Search for the cell housing the specified text and yield its (X, Y) center coordinate. 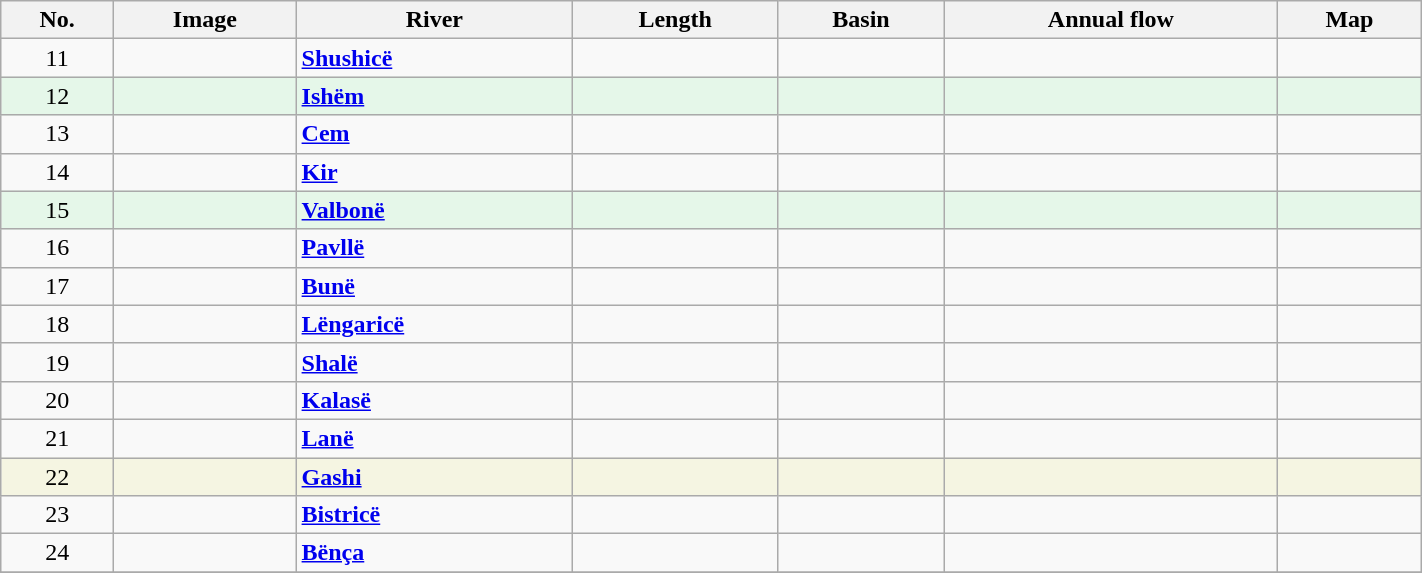
20 (58, 400)
Valbonë (434, 210)
Cem (434, 134)
Bunë (434, 286)
14 (58, 172)
Shalë (434, 362)
No. (58, 20)
21 (58, 438)
11 (58, 58)
Ishëm (434, 96)
Gashi (434, 477)
Bënça (434, 553)
Image (205, 20)
13 (58, 134)
16 (58, 248)
15 (58, 210)
Pavllë (434, 248)
Basin (861, 20)
18 (58, 324)
Bistricë (434, 515)
River (434, 20)
17 (58, 286)
23 (58, 515)
Annual flow (1110, 20)
Lëngaricë (434, 324)
Kir (434, 172)
Kalasë (434, 400)
Map (1350, 20)
Length (676, 20)
12 (58, 96)
24 (58, 553)
19 (58, 362)
22 (58, 477)
Shushicë (434, 58)
Lanë (434, 438)
